Extract the (X, Y) coordinate from the center of the cell holding the provided text.  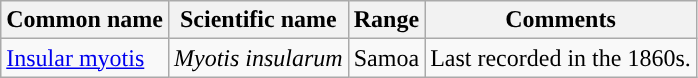
Scientific name (258, 20)
Myotis insularum (258, 58)
Common name (85, 20)
Last recorded in the 1860s. (561, 58)
Insular myotis (85, 58)
Samoa (386, 58)
Comments (561, 20)
Range (386, 20)
